Extract the (X, Y) coordinate from the center of the cell holding the provided text.  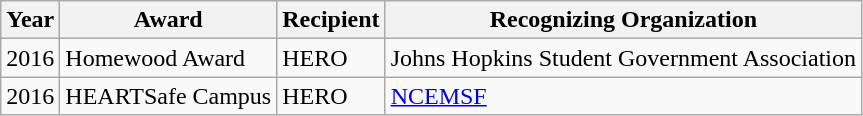
Homewood Award (168, 58)
Year (30, 20)
Recognizing Organization (623, 20)
Recipient (331, 20)
Award (168, 20)
NCEMSF (623, 96)
HEARTSafe Campus (168, 96)
Johns Hopkins Student Government Association (623, 58)
